Provide the [x, y] coordinate of the cell's center where the given text is located.  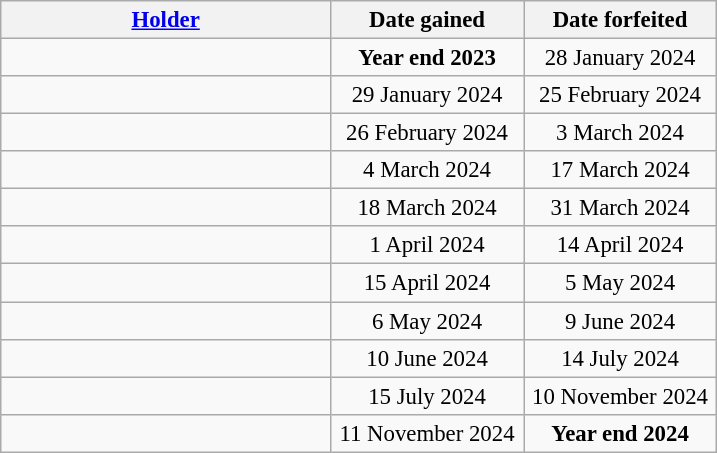
3 March 2024 [620, 133]
31 March 2024 [620, 208]
29 January 2024 [428, 95]
14 July 2024 [620, 358]
11 November 2024 [428, 433]
17 March 2024 [620, 170]
26 February 2024 [428, 133]
10 June 2024 [428, 358]
4 March 2024 [428, 170]
Date gained [428, 20]
15 July 2024 [428, 396]
Date forfeited [620, 20]
14 April 2024 [620, 245]
9 June 2024 [620, 321]
25 February 2024 [620, 95]
6 May 2024 [428, 321]
28 January 2024 [620, 58]
15 April 2024 [428, 283]
18 March 2024 [428, 208]
Holder [166, 20]
10 November 2024 [620, 396]
Year end 2023 [428, 58]
1 April 2024 [428, 245]
Year end 2024 [620, 433]
5 May 2024 [620, 283]
